For the text-containing cell, return its midpoint in (x, y) coordinate format. 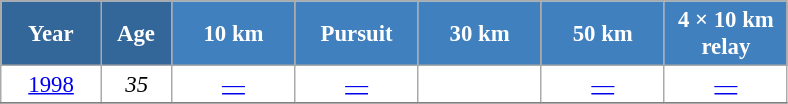
50 km (602, 34)
10 km (234, 34)
30 km (480, 34)
Year (52, 34)
Age (136, 34)
1998 (52, 85)
4 × 10 km relay (726, 34)
Pursuit (356, 34)
35 (136, 85)
